For the text-containing cell, return its midpoint in (X, Y) coordinate format. 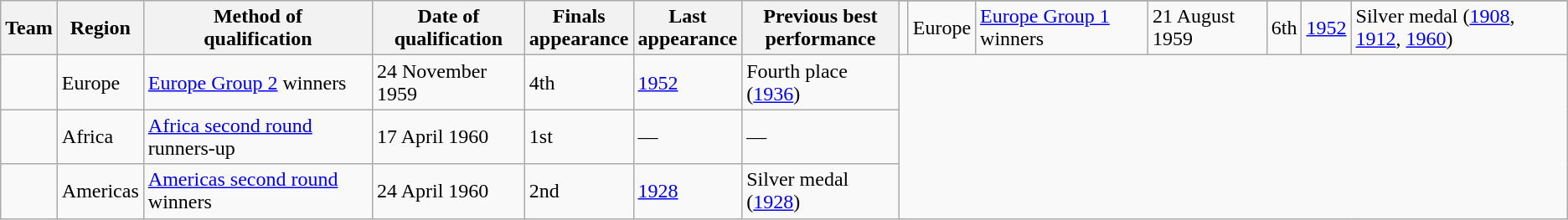
2nd (579, 191)
Europe Group 2 winners (258, 82)
Method ofqualification (258, 28)
Silver medal (1908, 1912, 1960) (1459, 28)
1st (579, 137)
24 April 1960 (448, 191)
Region (101, 28)
Africa second round runners-up (258, 137)
Team (29, 28)
Africa (101, 137)
Europe Group 1 winners (1062, 28)
Finalsappearance (579, 28)
Lastappearance (688, 28)
1928 (688, 191)
Americas (101, 191)
6th (1284, 28)
Americas second round winners (258, 191)
17 April 1960 (448, 137)
Silver medal (1928) (821, 191)
4th (579, 82)
24 November 1959 (448, 82)
Previous bestperformance (821, 28)
Date ofqualification (448, 28)
21 August 1959 (1208, 28)
Fourth place (1936) (821, 82)
